Extract the (x, y) coordinate from the center of the cell holding the provided text.  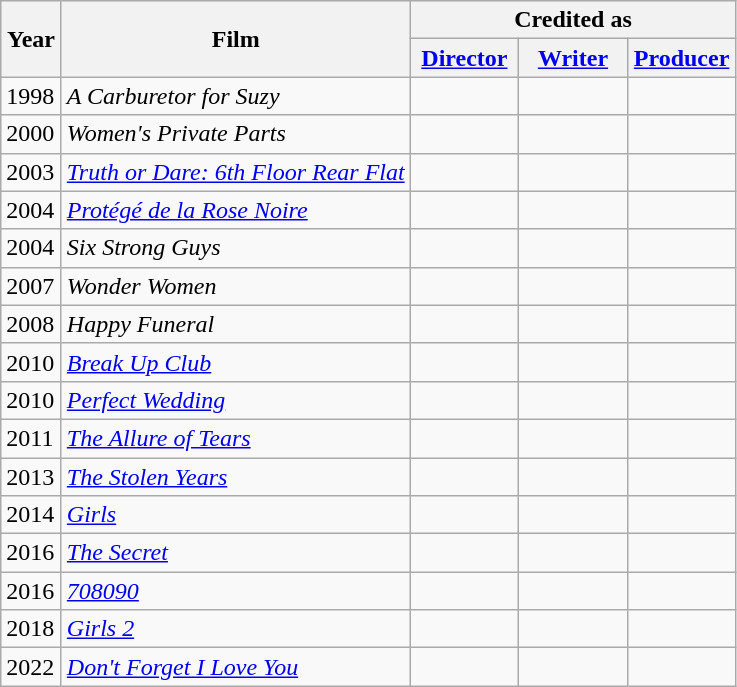
Six Strong Guys (236, 248)
The Allure of Tears (236, 438)
Truth or Dare: 6th Floor Rear Flat (236, 172)
2008 (32, 324)
Year (32, 39)
A Carburetor for Suzy (236, 96)
2000 (32, 134)
The Stolen Years (236, 477)
2018 (32, 629)
2014 (32, 515)
Producer (682, 58)
Don't Forget I Love You (236, 667)
Happy Funeral (236, 324)
2011 (32, 438)
Wonder Women (236, 286)
2007 (32, 286)
Writer (574, 58)
Credited as (573, 20)
Break Up Club (236, 362)
Girls 2 (236, 629)
2003 (32, 172)
Women's Private Parts (236, 134)
2013 (32, 477)
Perfect Wedding (236, 400)
Protégé de la Rose Noire (236, 210)
Director (464, 58)
Girls (236, 515)
2022 (32, 667)
Film (236, 39)
1998 (32, 96)
708090 (236, 591)
The Secret (236, 553)
